For the text-containing cell, return its midpoint in (X, Y) coordinate format. 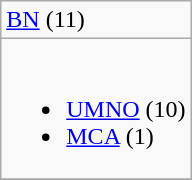
UMNO (10) MCA (1) (96, 109)
BN (11) (96, 20)
